Detect which cell encompasses the target text, then output its [X, Y] center coordinate. 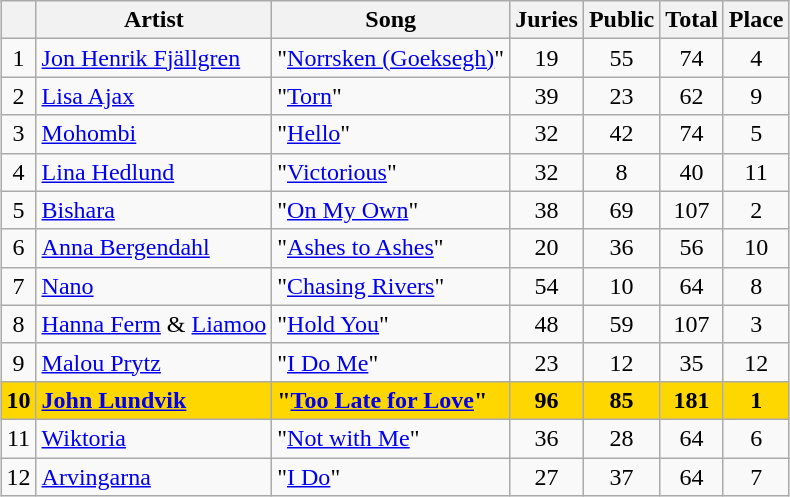
96 [547, 400]
"Too Late for Love" [391, 400]
"Hello" [391, 134]
Hanna Ferm & Liamoo [154, 324]
Place [756, 20]
Jon Henrik Fjällgren [154, 58]
20 [547, 248]
28 [621, 438]
"Chasing Rivers" [391, 286]
"On My Own" [391, 210]
19 [547, 58]
39 [547, 96]
"Hold You" [391, 324]
Juries [547, 20]
"Ashes to Ashes" [391, 248]
Bishara [154, 210]
56 [692, 248]
Total [692, 20]
37 [621, 477]
40 [692, 172]
59 [621, 324]
"Torn" [391, 96]
42 [621, 134]
Wiktoria [154, 438]
"Not with Me" [391, 438]
"I Do Me" [391, 362]
Nano [154, 286]
27 [547, 477]
Mohombi [154, 134]
Artist [154, 20]
38 [547, 210]
Lina Hedlund [154, 172]
"Victorious" [391, 172]
"I Do" [391, 477]
Arvingarna [154, 477]
35 [692, 362]
Malou Prytz [154, 362]
Song [391, 20]
John Lundvik [154, 400]
62 [692, 96]
48 [547, 324]
181 [692, 400]
Public [621, 20]
55 [621, 58]
Lisa Ajax [154, 96]
Anna Bergendahl [154, 248]
54 [547, 286]
69 [621, 210]
"Norrsken (Goeksegh)" [391, 58]
85 [621, 400]
